Detect which cell encompasses the target text, then output its (x, y) center coordinate. 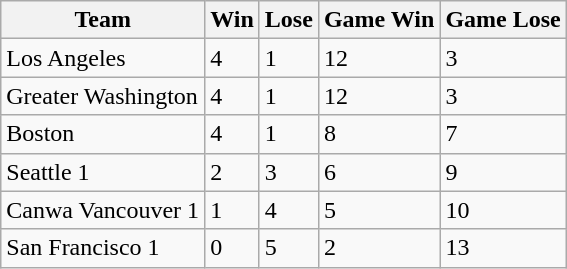
Seattle 1 (103, 172)
6 (379, 172)
7 (503, 134)
9 (503, 172)
Team (103, 20)
Canwa Vancouver 1 (103, 210)
Boston (103, 134)
Greater Washington (103, 96)
Win (232, 20)
San Francisco 1 (103, 248)
13 (503, 248)
8 (379, 134)
Game Lose (503, 20)
0 (232, 248)
10 (503, 210)
Game Win (379, 20)
Lose (288, 20)
Los Angeles (103, 58)
